Output the [X, Y] coordinate of the center of the cell containing the given text.  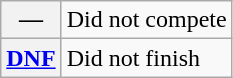
DNF [31, 58]
Did not finish [146, 58]
Did not compete [146, 20]
— [31, 20]
